Provide the [x, y] coordinate of the cell's center where the given text is located.  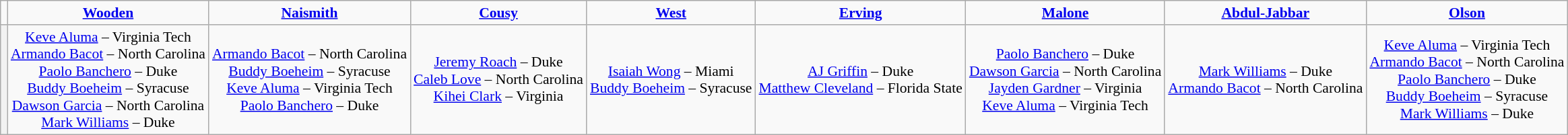
West [671, 13]
Cousy [498, 13]
Naismith [310, 13]
Keve Aluma – Virginia TechArmando Bacot – North CarolinaPaolo Banchero – DukeBuddy Boeheim – SyracuseMark Williams – Duke [1467, 79]
Erving [861, 13]
Paolo Banchero – DukeDawson Garcia – North CarolinaJayden Gardner – VirginiaKeve Aluma – Virginia Tech [1066, 79]
Jeremy Roach – DukeCaleb Love – North CarolinaKihei Clark – Virginia [498, 79]
Olson [1467, 13]
Abdul-Jabbar [1265, 13]
Armando Bacot – North CarolinaBuddy Boeheim – SyracuseKeve Aluma – Virginia TechPaolo Banchero – Duke [310, 79]
Malone [1066, 13]
Mark Williams – DukeArmando Bacot – North Carolina [1265, 79]
Isaiah Wong – MiamiBuddy Boeheim – Syracuse [671, 79]
Wooden [108, 13]
AJ Griffin – DukeMatthew Cleveland – Florida State [861, 79]
